For the text-containing cell, return its midpoint in (x, y) coordinate format. 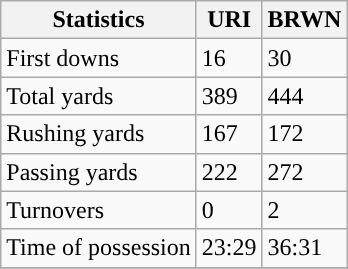
16 (229, 58)
BRWN (304, 20)
444 (304, 96)
222 (229, 172)
First downs (99, 58)
URI (229, 20)
272 (304, 172)
0 (229, 210)
167 (229, 134)
36:31 (304, 248)
30 (304, 58)
Statistics (99, 20)
Turnovers (99, 210)
Time of possession (99, 248)
2 (304, 210)
Passing yards (99, 172)
Total yards (99, 96)
172 (304, 134)
389 (229, 96)
Rushing yards (99, 134)
23:29 (229, 248)
